Return the (x, y) coordinate for the center point of the cell that contains the specified text.  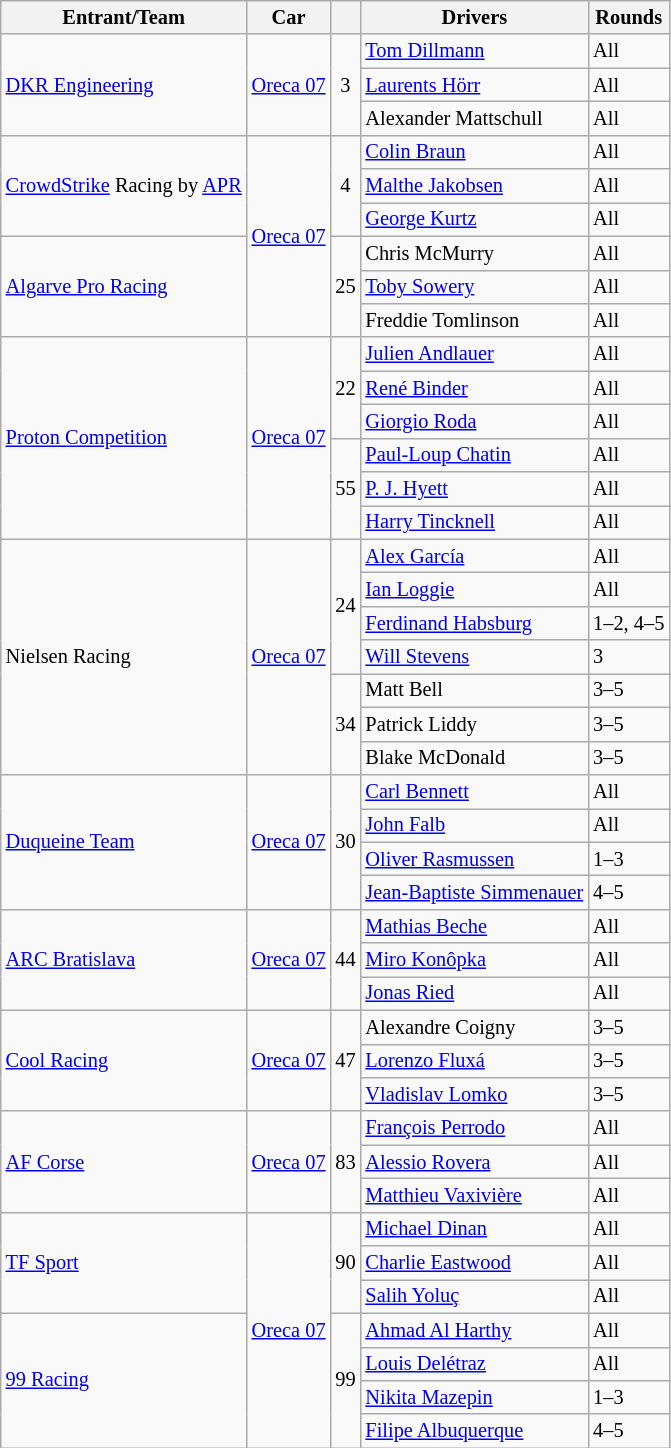
Michael Dinan (474, 1229)
Duqueine Team (124, 842)
Carl Bennett (474, 791)
Laurents Hörr (474, 85)
Car (289, 17)
Chris McMurry (474, 253)
Alexander Mattschull (474, 118)
Alexandre Coigny (474, 1027)
ARC Bratislava (124, 960)
DKR Engineering (124, 84)
Patrick Liddy (474, 724)
25 (345, 286)
Paul-Loup Chatin (474, 455)
34 (345, 724)
Matt Bell (474, 690)
Nikita Mazepin (474, 1397)
Nielsen Racing (124, 657)
Freddie Tomlinson (474, 320)
Julien Andlauer (474, 354)
22 (345, 388)
Mathias Beche (474, 926)
Toby Sowery (474, 287)
Tom Dillmann (474, 51)
55 (345, 488)
1–2, 4–5 (628, 623)
George Kurtz (474, 219)
Rounds (628, 17)
99 (345, 1380)
99 Racing (124, 1380)
Cool Racing (124, 1060)
René Binder (474, 388)
Harry Tincknell (474, 522)
Ian Loggie (474, 589)
Ahmad Al Harthy (474, 1330)
47 (345, 1060)
François Perrodo (474, 1128)
P. J. Hyett (474, 489)
Blake McDonald (474, 758)
CrowdStrike Racing by APR (124, 186)
44 (345, 960)
Ferdinand Habsburg (474, 623)
Louis Delétraz (474, 1364)
Colin Braun (474, 152)
Charlie Eastwood (474, 1263)
AF Corse (124, 1162)
Oliver Rasmussen (474, 859)
90 (345, 1262)
Miro Konôpka (474, 960)
TF Sport (124, 1262)
Algarve Pro Racing (124, 286)
Will Stevens (474, 657)
John Falb (474, 825)
Alex García (474, 556)
Drivers (474, 17)
83 (345, 1162)
Alessio Rovera (474, 1162)
Jonas Ried (474, 993)
Vladislav Lomko (474, 1094)
30 (345, 842)
Entrant/Team (124, 17)
Giorgio Roda (474, 421)
Jean-Baptiste Simmenauer (474, 892)
Matthieu Vaxivière (474, 1195)
Filipe Albuquerque (474, 1431)
Lorenzo Fluxá (474, 1061)
Malthe Jakobsen (474, 186)
Salih Yoluç (474, 1296)
Proton Competition (124, 438)
24 (345, 606)
4 (345, 186)
